Identify which cell holds the provided text, then report its [x, y] central coordinate. 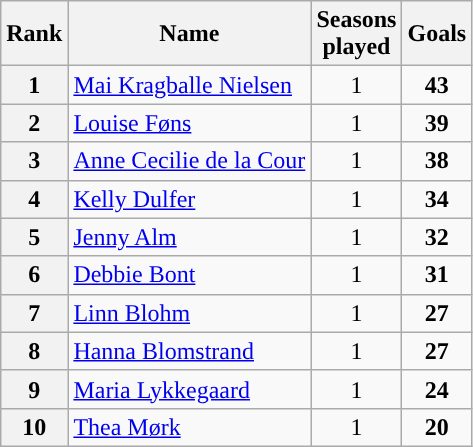
38 [437, 161]
Louise Føns [190, 123]
31 [437, 275]
Thea Mørk [190, 427]
Jenny Alm [190, 237]
Maria Lykkegaard [190, 389]
4 [34, 199]
24 [437, 389]
9 [34, 389]
Seasonsplayed [356, 34]
Rank [34, 34]
34 [437, 199]
43 [437, 85]
Kelly Dulfer [190, 199]
3 [34, 161]
39 [437, 123]
Anne Cecilie de la Cour [190, 161]
Debbie Bont [190, 275]
32 [437, 237]
Name [190, 34]
20 [437, 427]
10 [34, 427]
6 [34, 275]
2 [34, 123]
5 [34, 237]
Mai Kragballe Nielsen [190, 85]
8 [34, 351]
Hanna Blomstrand [190, 351]
7 [34, 313]
Linn Blohm [190, 313]
Goals [437, 34]
